For the text-containing cell, return its midpoint in (x, y) coordinate format. 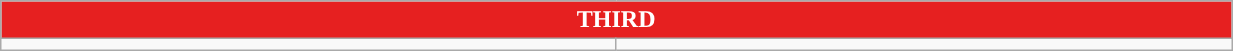
THIRD (616, 20)
